Extract the (x, y) coordinate from the center of the cell holding the provided text.  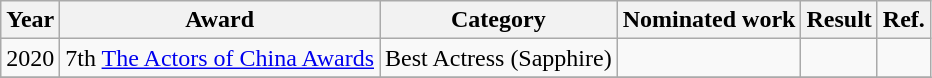
Year (30, 20)
7th The Actors of China Awards (220, 58)
Award (220, 20)
Category (499, 20)
Nominated work (709, 20)
Ref. (904, 20)
2020 (30, 58)
Result (839, 20)
Best Actress (Sapphire) (499, 58)
